Output the (x, y) coordinate of the center of the cell containing the given text.  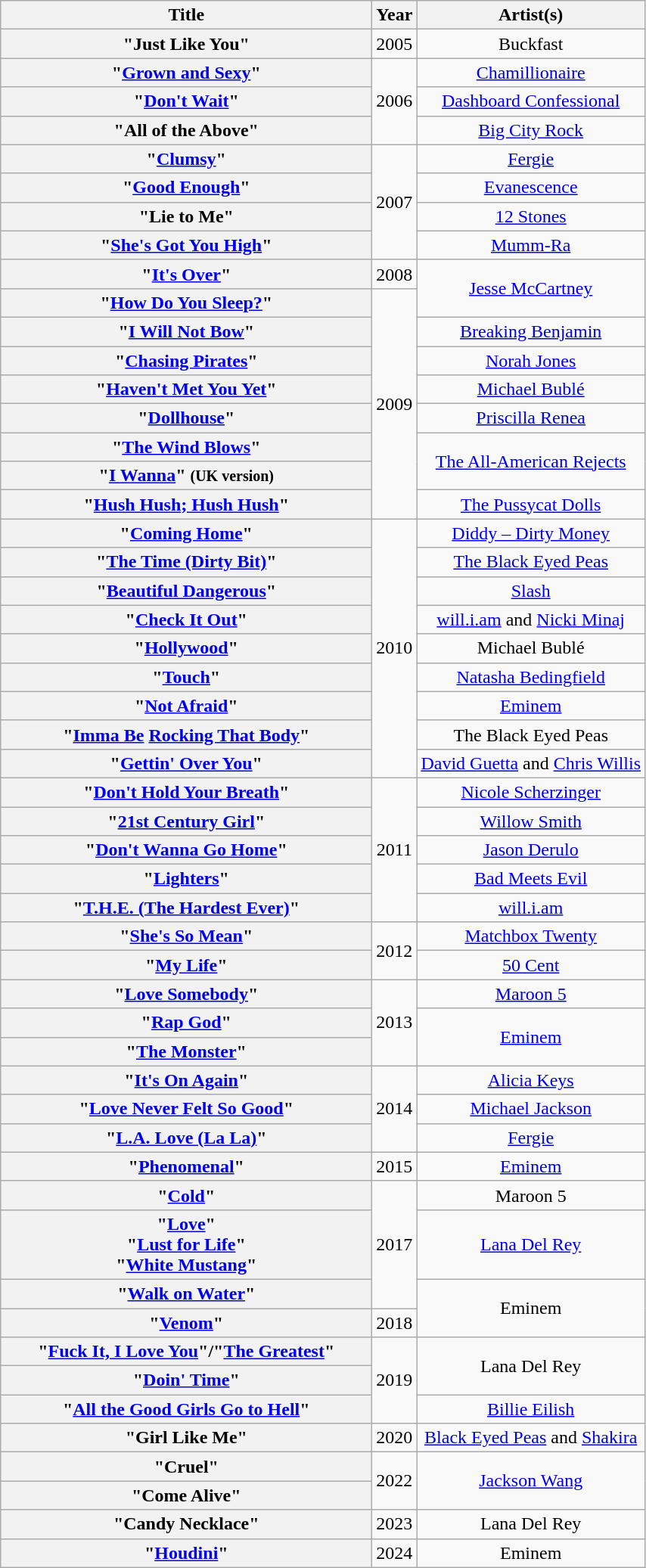
2009 (395, 403)
2006 (395, 101)
"Imma Be Rocking That Body" (186, 734)
"Candy Necklace" (186, 1524)
12 Stones (531, 216)
"She's So Mean" (186, 936)
"Dollhouse" (186, 418)
The Pussycat Dolls (531, 505)
Bad Meets Evil (531, 879)
"Love Never Felt So Good" (186, 1109)
"Love""Lust for Life" "White Mustang" (186, 1244)
"21st Century Girl" (186, 821)
"Doin' Time" (186, 1380)
"Gettin' Over You" (186, 763)
"Cold" (186, 1195)
"Rap God" (186, 1023)
Jesse McCartney (531, 288)
50 Cent (531, 965)
"I Wanna" (UK version) (186, 476)
"Don't Wait" (186, 101)
"Just Like You" (186, 44)
"The Monster" (186, 1051)
2008 (395, 274)
Buckfast (531, 44)
Mumm-Ra (531, 245)
2007 (395, 202)
Jackson Wang (531, 1481)
"The Time (Dirty Bit)" (186, 562)
"Venom" (186, 1323)
Big City Rock (531, 130)
"Don't Hold Your Breath" (186, 792)
"My Life" (186, 965)
Year (395, 15)
"Hush Hush; Hush Hush" (186, 505)
"All of the Above" (186, 130)
"Phenomenal" (186, 1166)
Norah Jones (531, 361)
2017 (395, 1244)
"Lie to Me" (186, 216)
"Beautiful Dangerous" (186, 591)
"L.A. Love (La La)" (186, 1138)
2011 (395, 849)
Willow Smith (531, 821)
"It's Over" (186, 274)
"Clumsy" (186, 159)
2015 (395, 1166)
Breaking Benjamin (531, 331)
Matchbox Twenty (531, 936)
"Lighters" (186, 879)
"The Wind Blows" (186, 447)
Diddy – Dirty Money (531, 533)
Title (186, 15)
Nicole Scherzinger (531, 792)
2022 (395, 1481)
Michael Jackson (531, 1109)
2018 (395, 1323)
"Fuck It, I Love You"/"The Greatest" (186, 1352)
The All-American Rejects (531, 461)
2023 (395, 1524)
"It's On Again" (186, 1080)
2012 (395, 951)
"Check It Out" (186, 619)
will.i.am and Nicki Minaj (531, 619)
Slash (531, 591)
"Hollywood" (186, 648)
"Walk on Water" (186, 1293)
"All the Good Girls Go to Hell" (186, 1409)
"Houdini" (186, 1553)
2020 (395, 1438)
"Good Enough" (186, 188)
"Love Somebody" (186, 994)
2010 (395, 649)
2024 (395, 1553)
will.i.am (531, 908)
Alicia Keys (531, 1080)
Jason Derulo (531, 850)
"T.H.E. (The Hardest Ever)" (186, 908)
"Come Alive" (186, 1495)
2019 (395, 1380)
Evanescence (531, 188)
"Not Afraid" (186, 706)
Dashboard Confessional (531, 101)
"I Will Not Bow" (186, 331)
"Cruel" (186, 1467)
2005 (395, 44)
"Chasing Pirates" (186, 361)
2014 (395, 1109)
Artist(s) (531, 15)
Natasha Bedingfield (531, 677)
"Don't Wanna Go Home" (186, 850)
"Touch" (186, 677)
"Haven't Met You Yet" (186, 390)
"She's Got You High" (186, 245)
Black Eyed Peas and Shakira (531, 1438)
Priscilla Renea (531, 418)
Chamillionaire (531, 73)
Billie Eilish (531, 1409)
"How Do You Sleep?" (186, 303)
"Coming Home" (186, 533)
"Girl Like Me" (186, 1438)
David Guetta and Chris Willis (531, 763)
2013 (395, 1023)
"Grown and Sexy" (186, 73)
